From the cell containing the given text, extract its center point as (X, Y) coordinate. 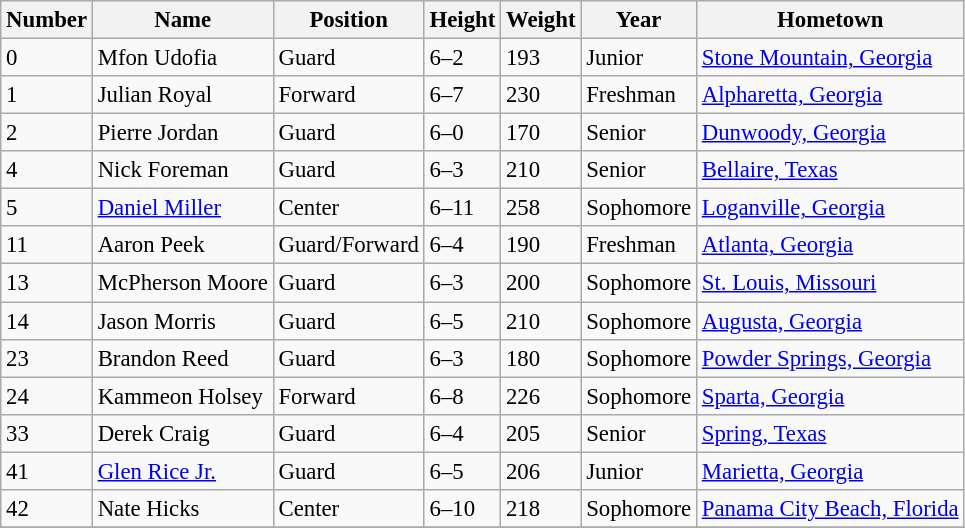
Nate Hicks (182, 509)
14 (47, 321)
2 (47, 133)
Stone Mountain, Georgia (830, 58)
Spring, Texas (830, 433)
180 (541, 358)
41 (47, 471)
Jason Morris (182, 321)
Atlanta, Georgia (830, 245)
Julian Royal (182, 95)
Guard/Forward (348, 245)
6–0 (462, 133)
Augusta, Georgia (830, 321)
Nick Foreman (182, 170)
258 (541, 208)
1 (47, 95)
218 (541, 509)
McPherson Moore (182, 283)
6–10 (462, 509)
226 (541, 396)
Powder Springs, Georgia (830, 358)
230 (541, 95)
Brandon Reed (182, 358)
193 (541, 58)
4 (47, 170)
Position (348, 20)
Name (182, 20)
Sparta, Georgia (830, 396)
Hometown (830, 20)
6–7 (462, 95)
Glen Rice Jr. (182, 471)
Alpharetta, Georgia (830, 95)
23 (47, 358)
Year (639, 20)
Bellaire, Texas (830, 170)
Daniel Miller (182, 208)
St. Louis, Missouri (830, 283)
190 (541, 245)
33 (47, 433)
Derek Craig (182, 433)
11 (47, 245)
42 (47, 509)
205 (541, 433)
6–2 (462, 58)
Loganville, Georgia (830, 208)
170 (541, 133)
Marietta, Georgia (830, 471)
0 (47, 58)
Kammeon Holsey (182, 396)
Dunwoody, Georgia (830, 133)
200 (541, 283)
Weight (541, 20)
13 (47, 283)
Pierre Jordan (182, 133)
5 (47, 208)
24 (47, 396)
206 (541, 471)
Aaron Peek (182, 245)
Height (462, 20)
Number (47, 20)
Mfon Udofia (182, 58)
6–8 (462, 396)
Panama City Beach, Florida (830, 509)
6–11 (462, 208)
